Scan for the cell matching the given text and deliver its [x, y] coordinate at center. 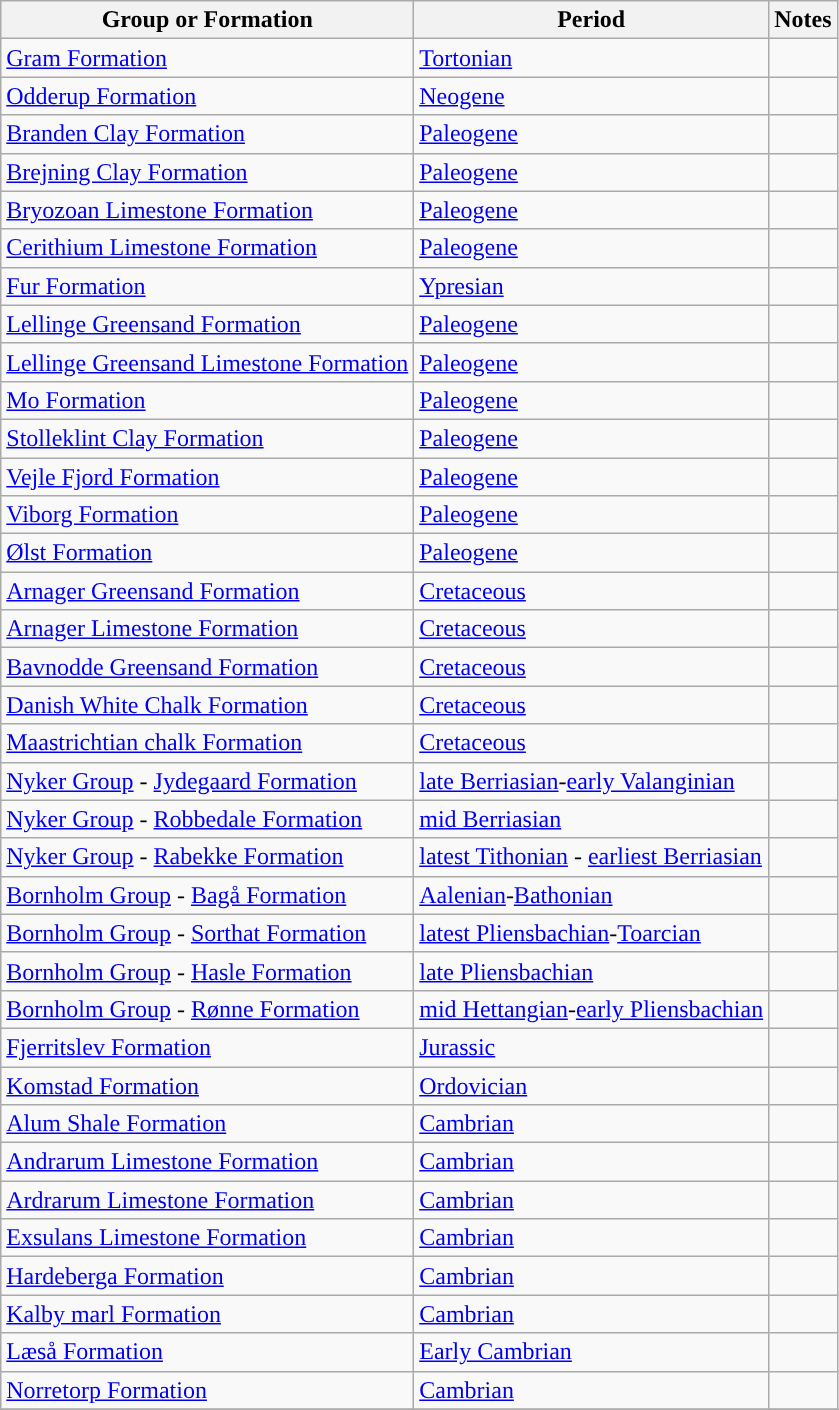
mid Berriasian [592, 819]
Vejle Fjord Formation [208, 477]
Early Cambrian [592, 1352]
Group or Formation [208, 20]
Arnager Greensand Formation [208, 591]
Viborg Formation [208, 515]
Kalby marl Formation [208, 1314]
Nyker Group - Rabekke Formation [208, 857]
Aalenian-Bathonian [592, 895]
Maastrichtian chalk Formation [208, 743]
Branden Clay Formation [208, 134]
latest Tithonian - earliest Berriasian [592, 857]
Ypresian [592, 286]
Alum Shale Formation [208, 1124]
Nyker Group - Robbedale Formation [208, 819]
Notes [803, 20]
Hardeberga Formation [208, 1276]
Bornholm Group - Sorthat Formation [208, 933]
Læså Formation [208, 1352]
mid Hettangian-early Pliensbachian [592, 1009]
Lellinge Greensand Formation [208, 324]
late Pliensbachian [592, 971]
Jurassic [592, 1047]
Bornholm Group - Rønne Formation [208, 1009]
Neogene [592, 96]
Arnager Limestone Formation [208, 629]
late Berriasian-early Valanginian [592, 781]
Bryozoan Limestone Formation [208, 210]
Brejning Clay Formation [208, 172]
Fjerritslev Formation [208, 1047]
Lellinge Greensand Limestone Formation [208, 362]
Period [592, 20]
Andrarum Limestone Formation [208, 1162]
Bavnodde Greensand Formation [208, 667]
Tortonian [592, 58]
latest Pliensbachian-Toarcian [592, 933]
Mo Formation [208, 400]
Gram Formation [208, 58]
Exsulans Limestone Formation [208, 1238]
Komstad Formation [208, 1085]
Ølst Formation [208, 553]
Ardrarum Limestone Formation [208, 1200]
Fur Formation [208, 286]
Bornholm Group - Bagå Formation [208, 895]
Ordovician [592, 1085]
Stolleklint Clay Formation [208, 438]
Cerithium Limestone Formation [208, 248]
Norretorp Formation [208, 1390]
Danish White Chalk Formation [208, 705]
Nyker Group - Jydegaard Formation [208, 781]
Bornholm Group - Hasle Formation [208, 971]
Odderup Formation [208, 96]
